Locate the cell with the specified text and output its [x, y] center coordinate. 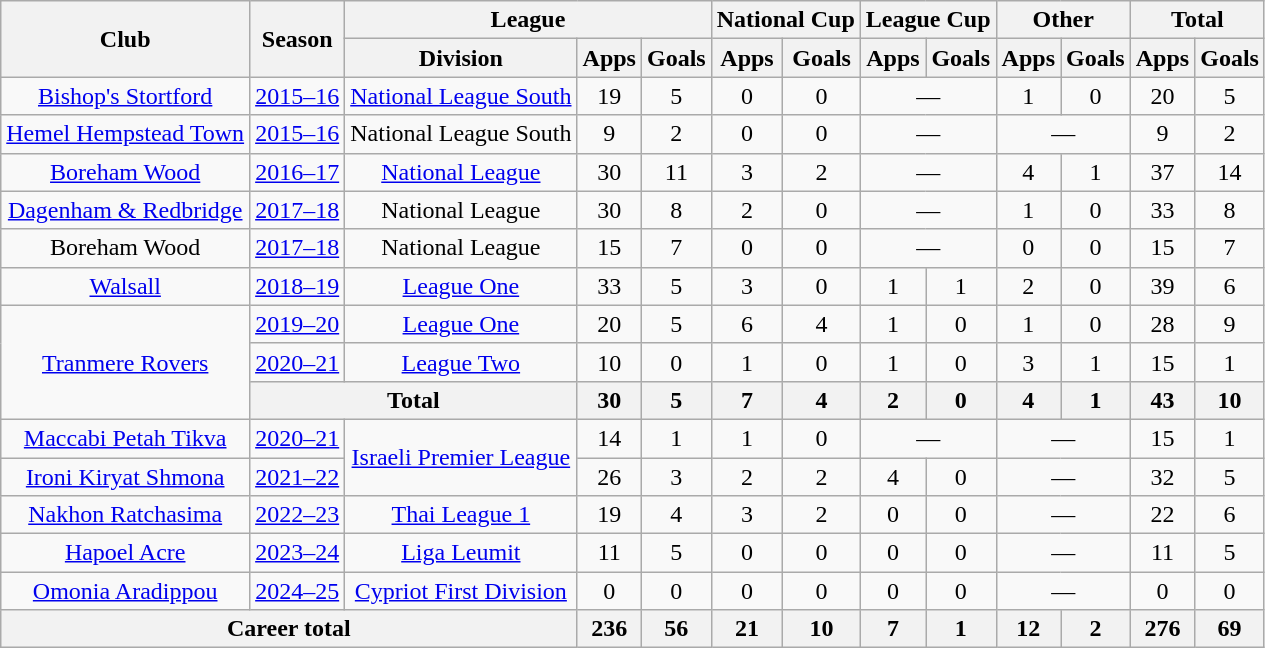
Tranmere Rovers [126, 362]
21 [747, 629]
12 [1028, 629]
22 [1162, 515]
276 [1162, 629]
Walsall [126, 286]
236 [609, 629]
28 [1162, 324]
Omonia Aradippou [126, 591]
Hapoel Acre [126, 553]
2021–22 [298, 477]
Division [461, 58]
Maccabi Petah Tikva [126, 438]
Ironi Kiryat Shmona [126, 477]
Nakhon Ratchasima [126, 515]
Dagenham & Redbridge [126, 210]
Liga Leumit [461, 553]
2024–25 [298, 591]
2019–20 [298, 324]
Club [126, 39]
Bishop's Stortford [126, 96]
Career total [289, 629]
Israeli Premier League [461, 457]
26 [609, 477]
Thai League 1 [461, 515]
2023–24 [298, 553]
National Cup [786, 20]
League [528, 20]
League Two [461, 362]
56 [676, 629]
2022–23 [298, 515]
Hemel Hempstead Town [126, 134]
Cypriot First Division [461, 591]
League Cup [928, 20]
2016–17 [298, 172]
39 [1162, 286]
2018–19 [298, 286]
69 [1230, 629]
Season [298, 39]
Other [1063, 20]
32 [1162, 477]
43 [1162, 400]
37 [1162, 172]
